Output the [x, y] coordinate of the center of the cell containing the given text.  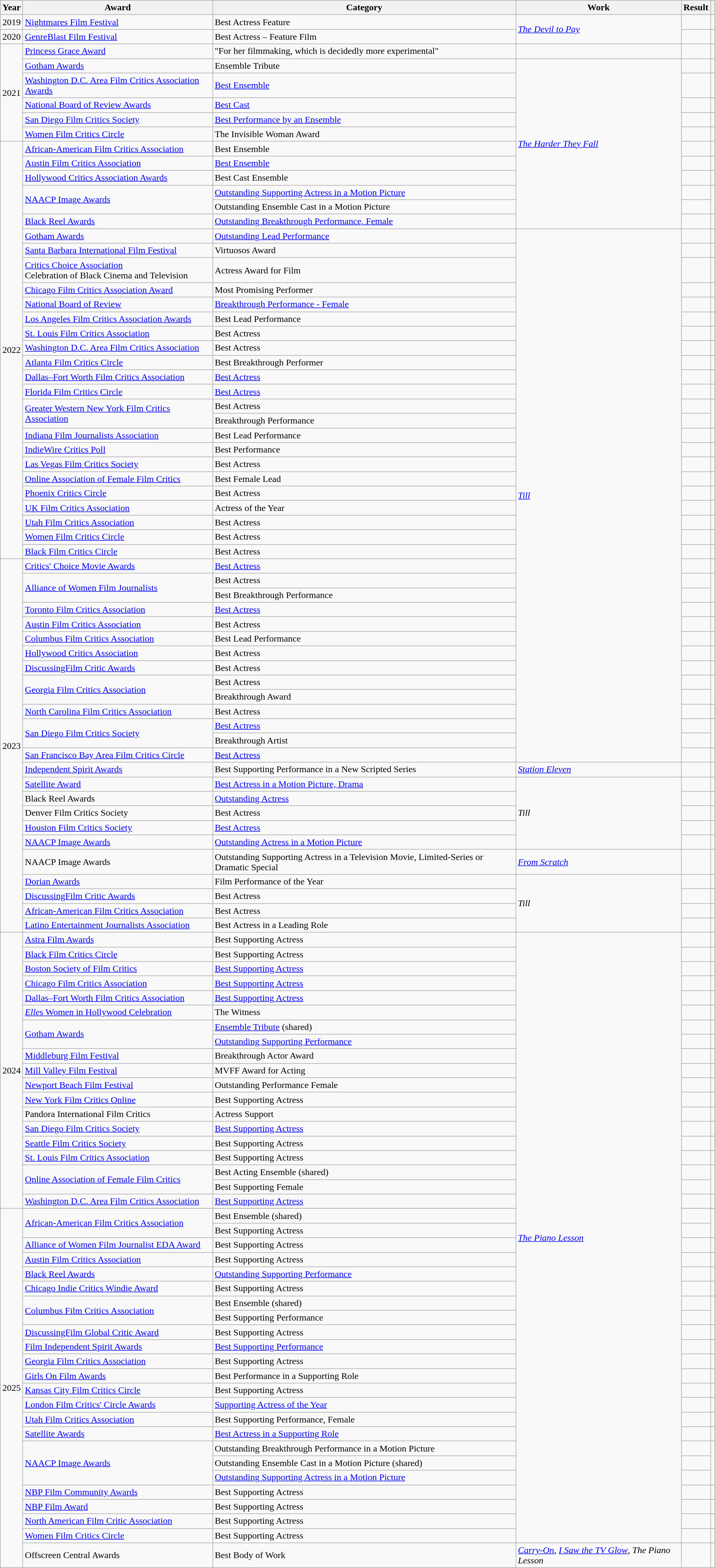
Outstanding Performance Female [364, 1085]
Houston Film Critics Society [118, 828]
Las Vegas Film Critics Society [118, 464]
Best Breakthrough Performance [364, 595]
Best Actress in a Supporting Role [364, 1434]
Phoenix Critics Circle [118, 493]
Boston Society of Film Critics [118, 969]
Girls On Film Awards [118, 1376]
Chicago Indie Critics Windie Award [118, 1288]
Seattle Film Critics Society [118, 1143]
From Scratch [598, 862]
Best Actress Feature [364, 22]
Denver Film Critics Society [118, 813]
Princess Grace Award [118, 51]
Critics' Choice Movie Awards [118, 566]
Astra Film Awards [118, 940]
Result [696, 8]
Best Performance by an Ensemble [364, 120]
Alliance of Women Film Journalists [118, 588]
Virtuosos Award [364, 251]
Independent Spirit Awards [118, 769]
Outstanding Ensemble Cast in a Motion Picture (shared) [364, 1463]
Outstanding Actress [364, 799]
Best Cast [364, 105]
Outstanding Breakthrough Performance, Female [364, 221]
Best Body of Work [364, 1555]
Best Actress in a Leading Role [364, 925]
The Harder They Fall [598, 144]
Ensemble Tribute (shared) [364, 1027]
Nightmares Film Festival [118, 22]
Toronto Film Critics Association [118, 609]
Chicago Film Critics Association [118, 983]
San Francisco Bay Area Film Critics Circle [118, 755]
Award [118, 8]
Best Actress in a Motion Picture, Drama [364, 784]
Middleburg Film Festival [118, 1056]
Outstanding Actress in a Motion Picture [364, 842]
2022 [11, 350]
2024 [11, 1071]
National Board of Review Awards [118, 105]
Chicago Film Critics Association Award [118, 290]
Offscreen Central Awards [118, 1555]
London Film Critics' Circle Awards [118, 1405]
Hollywood Critics Association Awards [118, 178]
Outstanding Lead Performance [364, 236]
2023 [11, 745]
2019 [11, 22]
Best Supporting Performance in a New Scripted Series [364, 769]
Latino Entertainment Journalists Association [118, 925]
Station Eleven [598, 769]
UK Film Critics Association [118, 508]
Breakthrough Performance [364, 420]
Atlanta Film Critics Circle [118, 362]
Pandora International Film Critics [118, 1114]
Kansas City Film Critics Circle [118, 1390]
Film Independent Spirit Awards [118, 1347]
The Piano Lesson [598, 1238]
Actress Support [364, 1114]
National Board of Review [118, 304]
Best Supporting Performance, Female [364, 1419]
Washington D.C. Area Film Critics Association Awards [118, 86]
Best Female Lead [364, 479]
Best Supporting Female [364, 1187]
The Invisible Woman Award [364, 134]
Breakthrough Award [364, 697]
Hollywood Critics Association [118, 653]
Best Breakthrough Performer [364, 362]
Category [364, 8]
New York Film Critics Online [118, 1099]
Elles Women in Hollywood Celebration [118, 1012]
MVFF Award for Acting [364, 1070]
Los Angeles Film Critics Association Awards [118, 319]
Most Promising Performer [364, 290]
Breakthrough Actor Award [364, 1056]
Satellite Awards [118, 1434]
Best Performance in a Supporting Role [364, 1376]
Santa Barbara International Film Festival [118, 251]
Breakthrough Performance - Female [364, 304]
Mill Valley Film Festival [118, 1070]
NBP Film Community Awards [118, 1492]
Best Acting Ensemble (shared) [364, 1172]
Indiana Film Journalists Association [118, 435]
NBP Film Award [118, 1507]
Film Performance of the Year [364, 881]
Best Actress – Feature Film [364, 37]
Outstanding Ensemble Cast in a Motion Picture [364, 207]
Outstanding Breakthrough Performance in a Motion Picture [364, 1448]
Newport Beach Film Festival [118, 1085]
2020 [11, 37]
The Devil to Pay [598, 29]
Dorian Awards [118, 881]
Critics Choice Association Celebration of Black Cinema and Television [118, 270]
The Witness [364, 1012]
North American Film Critic Association [118, 1521]
2021 [11, 92]
GenreBlast Film Festival [118, 37]
Actress Award for Film [364, 270]
Florida Film Critics Circle [118, 391]
2025 [11, 1388]
Satellite Award [118, 784]
IndieWire Critics Poll [118, 450]
Best Cast Ensemble [364, 178]
Year [11, 8]
Ensemble Tribute [364, 66]
Supporting Actress of the Year [364, 1405]
Work [598, 8]
"For her filmmaking, which is decidedly more experimental" [364, 51]
Breakthrough Artist [364, 740]
Carry-On, I Saw the TV Glow, The Piano Lesson [598, 1555]
DiscussingFilm Global Critic Award [118, 1332]
Alliance of Women Film Journalist EDA Award [118, 1245]
Greater Western New York Film Critics Association [118, 413]
Outstanding Supporting Actress in a Television Movie, Limited-Series or Dramatic Special [364, 862]
Actress of the Year [364, 508]
North Carolina Film Critics Association [118, 711]
Best Performance [364, 450]
